Provide the (X, Y) coordinate of the cell's center where the given text is located.  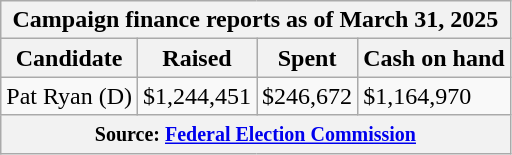
$1,164,970 (434, 96)
Source: Federal Election Commission (256, 134)
Spent (308, 58)
Campaign finance reports as of March 31, 2025 (256, 20)
Cash on hand (434, 58)
Raised (198, 58)
$1,244,451 (198, 96)
$246,672 (308, 96)
Candidate (70, 58)
Pat Ryan (D) (70, 96)
